Detect which cell encompasses the target text, then output its [X, Y] center coordinate. 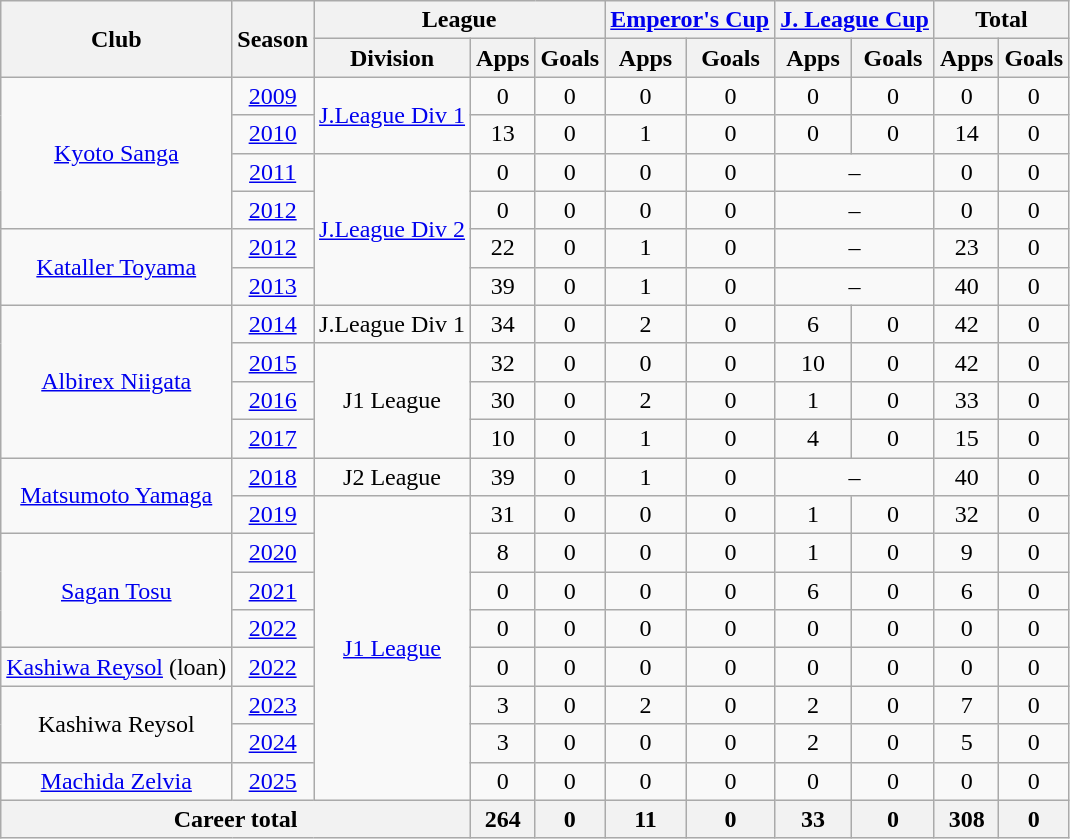
11 [646, 819]
2014 [273, 324]
Sagan Tosu [116, 591]
Kashiwa Reysol [116, 724]
14 [966, 134]
J. League Cup [855, 20]
Albirex Niigata [116, 381]
Division [392, 58]
Career total [236, 819]
2020 [273, 553]
4 [814, 438]
34 [503, 324]
Club [116, 39]
2010 [273, 134]
2023 [273, 705]
2011 [273, 172]
League [460, 20]
22 [503, 248]
Kyoto Sanga [116, 153]
2018 [273, 477]
Kataller Toyama [116, 267]
2015 [273, 362]
Emperor's Cup [690, 20]
Kashiwa Reysol (loan) [116, 667]
2016 [273, 400]
2017 [273, 438]
2013 [273, 286]
J.League Div 2 [392, 229]
7 [966, 705]
Machida Zelvia [116, 781]
15 [966, 438]
30 [503, 400]
308 [966, 819]
Matsumoto Yamaga [116, 496]
13 [503, 134]
9 [966, 553]
Season [273, 39]
2021 [273, 591]
31 [503, 515]
2019 [273, 515]
5 [966, 743]
J2 League [392, 477]
2009 [273, 96]
Total [1001, 20]
2025 [273, 781]
2024 [273, 743]
264 [503, 819]
23 [966, 248]
8 [503, 553]
